Pinpoint the cell where the given text exists, returning its (X, Y) midpoint coordinate. 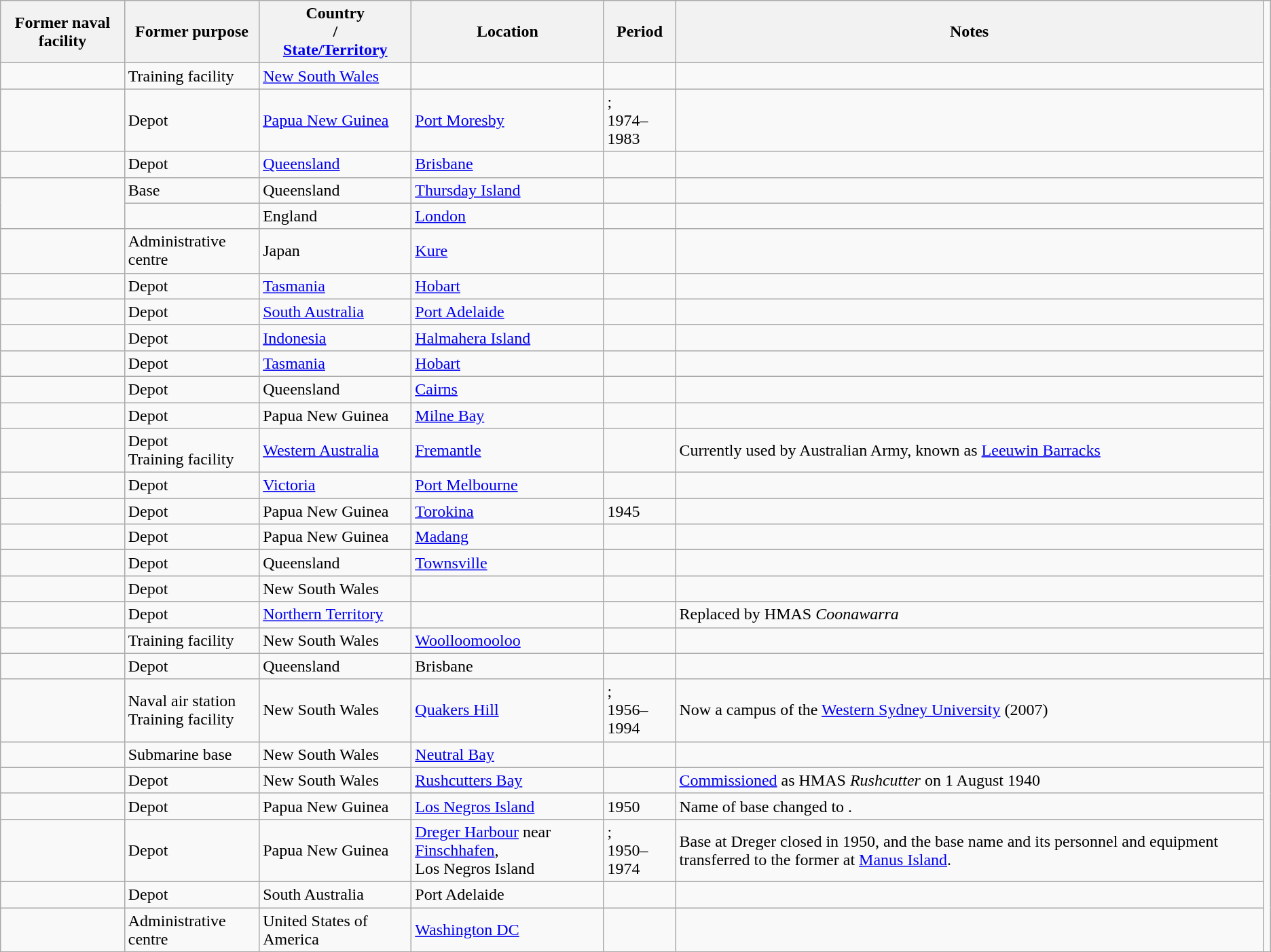
DepotTraining facility (191, 451)
Period (640, 32)
Japan (335, 251)
United States of America (335, 929)
Northern Territory (335, 615)
Townsville (508, 563)
;1974–1983 (640, 120)
Now a campus of the Western Sydney University (2007) (970, 710)
Commissioned as HMAS Rushcutter on 1 August 1940 (970, 780)
Port Melbourne (508, 486)
Victoria (335, 486)
Currently used by Australian Army, known as Leeuwin Barracks (970, 451)
;1950–1974 (640, 850)
Western Australia (335, 451)
Naval air stationTraining facility (191, 710)
Los Negros Island (508, 806)
Name of base changed to . (970, 806)
Notes (970, 32)
Base at Dreger closed in 1950, and the base name and its personnel and equipment transferred to the former at Manus Island. (970, 850)
Replaced by HMAS Coonawarra (970, 615)
Kure (508, 251)
Torokina (508, 511)
Port Moresby (508, 120)
Indonesia (335, 337)
Halmahera Island (508, 337)
Former purpose (191, 32)
Former naval facility (62, 32)
Madang (508, 537)
Thursday Island (508, 190)
1950 (640, 806)
Washington DC (508, 929)
Submarine base (191, 754)
Woolloomooloo (508, 640)
Neutral Bay (508, 754)
London (508, 216)
Cairns (508, 389)
Country /State/Territory (335, 32)
Milne Bay (508, 415)
Dreger Harbour near Finschhafen,Los Negros Island (508, 850)
Base (191, 190)
Quakers Hill (508, 710)
;1956–1994 (640, 710)
England (335, 216)
Fremantle (508, 451)
1945 (640, 511)
Location (508, 32)
Rushcutters Bay (508, 780)
